Locate the cell with the specified text and output its [X, Y] center coordinate. 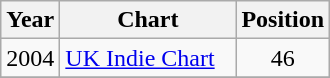
Chart [148, 20]
Position [283, 20]
46 [283, 58]
Year [30, 20]
UK Indie Chart [148, 58]
2004 [30, 58]
